Determine the [X, Y] coordinate at the center of the cell enclosing the given text.  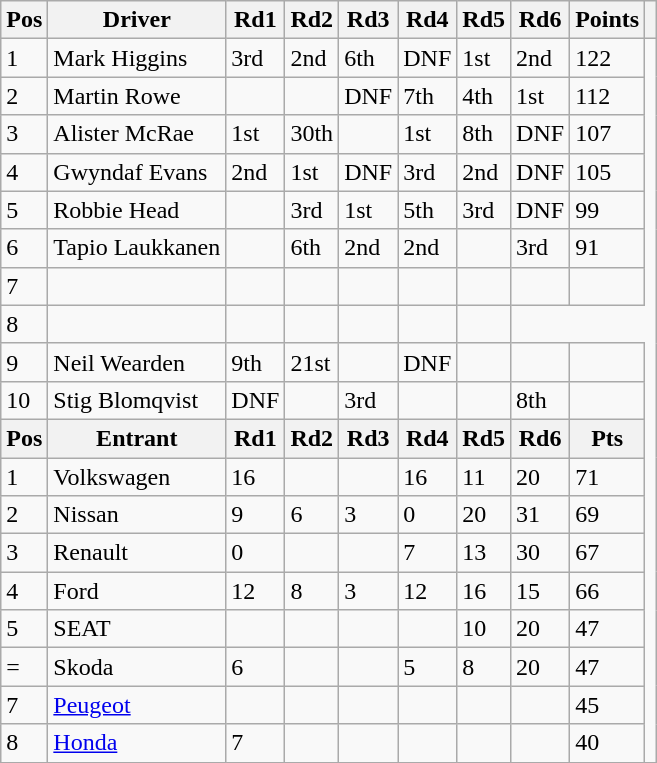
4th [484, 96]
11 [484, 477]
Peugeot [137, 705]
13 [484, 553]
69 [608, 515]
Tapio Laukkanen [137, 248]
99 [608, 210]
66 [608, 591]
5th [428, 210]
Mark Higgins [137, 58]
Robbie Head [137, 210]
105 [608, 172]
Honda [137, 743]
Volkswagen [137, 477]
107 [608, 134]
31 [540, 515]
Pts [608, 438]
40 [608, 743]
15 [540, 591]
Entrant [137, 438]
67 [608, 553]
9th [256, 362]
Gwyndaf Evans [137, 172]
SEAT [137, 629]
91 [608, 248]
Skoda [137, 667]
Ford [137, 591]
Alister McRae [137, 134]
112 [608, 96]
122 [608, 58]
Martin Rowe [137, 96]
30th [312, 134]
71 [608, 477]
Stig Blomqvist [137, 400]
21st [312, 362]
= [24, 667]
30 [540, 553]
Renault [137, 553]
45 [608, 705]
Nissan [137, 515]
Neil Wearden [137, 362]
Driver [137, 20]
7th [428, 96]
Points [608, 20]
